Return the [X, Y] coordinate for the center point of the cell that contains the specified text.  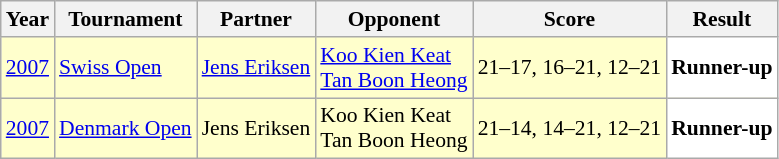
Score [570, 19]
Year [28, 19]
21–17, 16–21, 12–21 [570, 68]
21–14, 14–21, 12–21 [570, 128]
Partner [256, 19]
Tournament [126, 19]
Swiss Open [126, 68]
Denmark Open [126, 128]
Opponent [394, 19]
Result [722, 19]
